Scan for the cell matching the given text and deliver its (X, Y) coordinate at center. 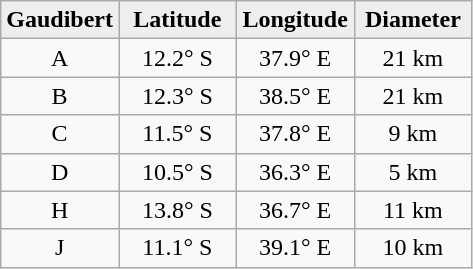
11.5° S (177, 134)
Diameter (413, 20)
36.3° E (295, 172)
11 km (413, 210)
10 km (413, 248)
B (60, 96)
Gaudibert (60, 20)
9 km (413, 134)
12.2° S (177, 58)
Latitude (177, 20)
36.7° E (295, 210)
37.8° E (295, 134)
A (60, 58)
5 km (413, 172)
C (60, 134)
H (60, 210)
10.5° S (177, 172)
Longitude (295, 20)
37.9° E (295, 58)
12.3° S (177, 96)
J (60, 248)
11.1° S (177, 248)
39.1° E (295, 248)
D (60, 172)
38.5° E (295, 96)
13.8° S (177, 210)
